Provide the (x, y) coordinate of the cell's center where the given text is located.  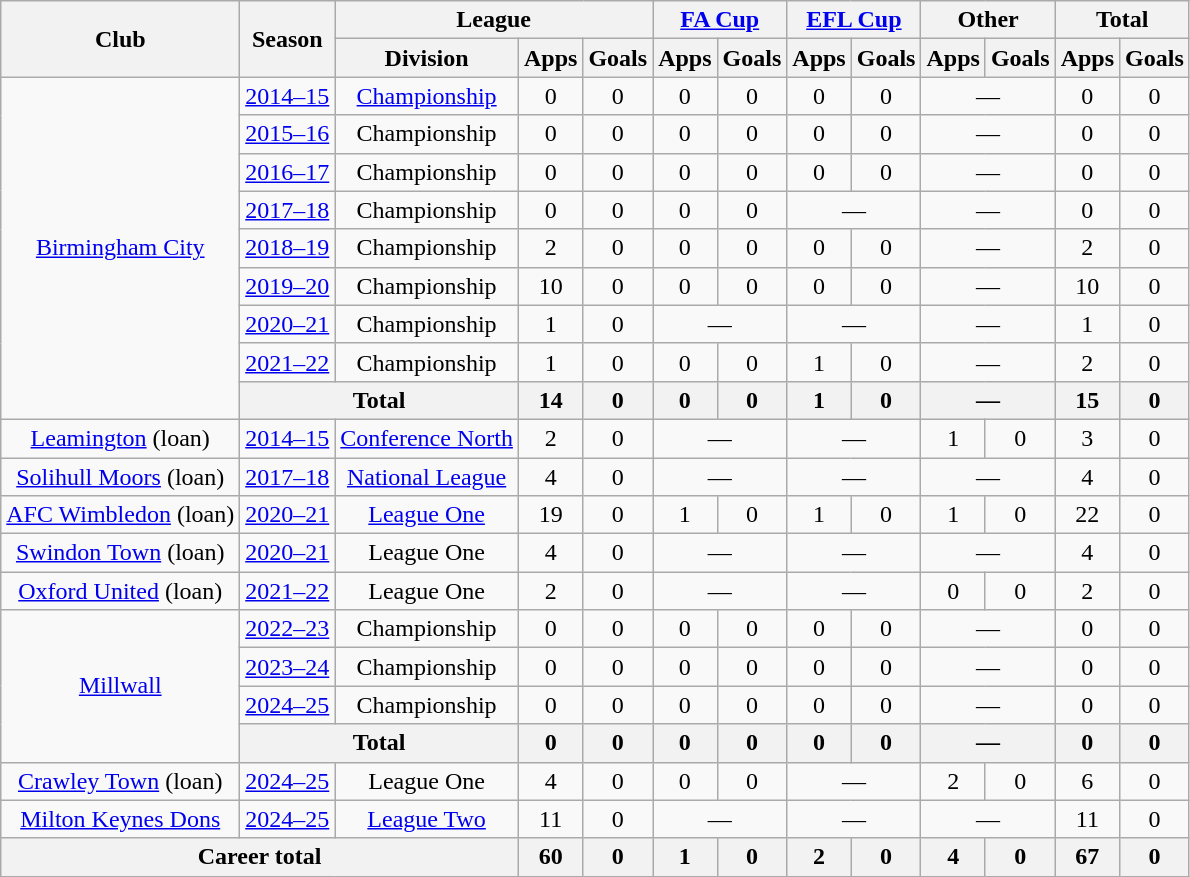
2022–23 (288, 629)
Solihull Moors (loan) (120, 477)
Birmingham City (120, 248)
2023–24 (288, 667)
League Two (427, 819)
6 (1087, 781)
Crawley Town (loan) (120, 781)
AFC Wimbledon (loan) (120, 515)
15 (1087, 400)
Oxford United (loan) (120, 591)
League (494, 20)
Division (427, 58)
2016–17 (288, 172)
Swindon Town (loan) (120, 553)
FA Cup (720, 20)
Career total (260, 857)
National League (427, 477)
2018–19 (288, 248)
2019–20 (288, 286)
Club (120, 39)
14 (550, 400)
Leamington (loan) (120, 438)
Other (988, 20)
EFL Cup (854, 20)
19 (550, 515)
22 (1087, 515)
Millwall (120, 686)
3 (1087, 438)
2015–16 (288, 134)
Conference North (427, 438)
60 (550, 857)
67 (1087, 857)
Season (288, 39)
Milton Keynes Dons (120, 819)
